Determine the (X, Y) coordinate at the center of the cell enclosing the given text.  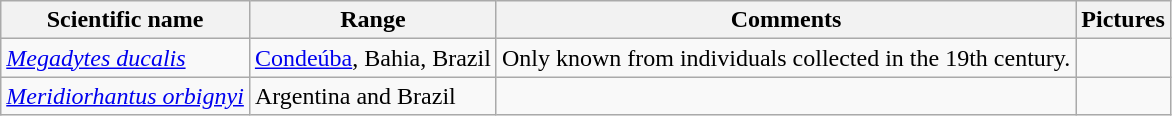
Argentina and Brazil (372, 96)
Megadytes ducalis (126, 58)
Scientific name (126, 20)
Pictures (1124, 20)
Range (372, 20)
Meridiorhantus orbignyi (126, 96)
Only known from individuals collected in the 19th century. (786, 58)
Condeúba, Bahia, Brazil (372, 58)
Comments (786, 20)
